Output the (x, y) coordinate of the center of the cell containing the given text.  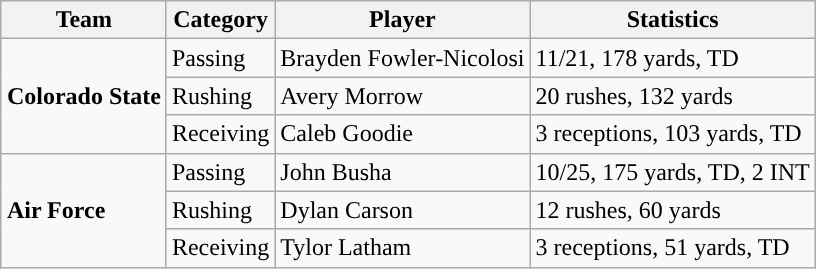
3 receptions, 51 yards, TD (672, 248)
Brayden Fowler-Nicolosi (402, 58)
3 receptions, 103 yards, TD (672, 134)
Player (402, 20)
Dylan Carson (402, 210)
John Busha (402, 172)
20 rushes, 132 yards (672, 96)
Avery Morrow (402, 96)
11/21, 178 yards, TD (672, 58)
Statistics (672, 20)
12 rushes, 60 yards (672, 210)
Colorado State (84, 96)
Category (220, 20)
Team (84, 20)
Air Force (84, 210)
Caleb Goodie (402, 134)
10/25, 175 yards, TD, 2 INT (672, 172)
Tylor Latham (402, 248)
